Scan for the cell matching the given text and deliver its (X, Y) coordinate at center. 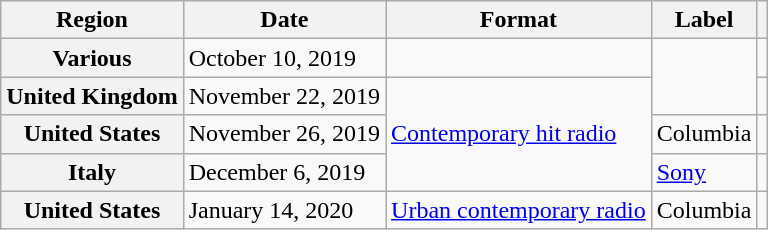
December 6, 2019 (284, 172)
January 14, 2020 (284, 210)
Region (92, 20)
Date (284, 20)
Various (92, 58)
November 22, 2019 (284, 96)
Sony (704, 172)
Italy (92, 172)
United Kingdom (92, 96)
Contemporary hit radio (519, 134)
Urban contemporary radio (519, 210)
Label (704, 20)
October 10, 2019 (284, 58)
Format (519, 20)
November 26, 2019 (284, 134)
